Detect which cell encompasses the target text, then output its [x, y] center coordinate. 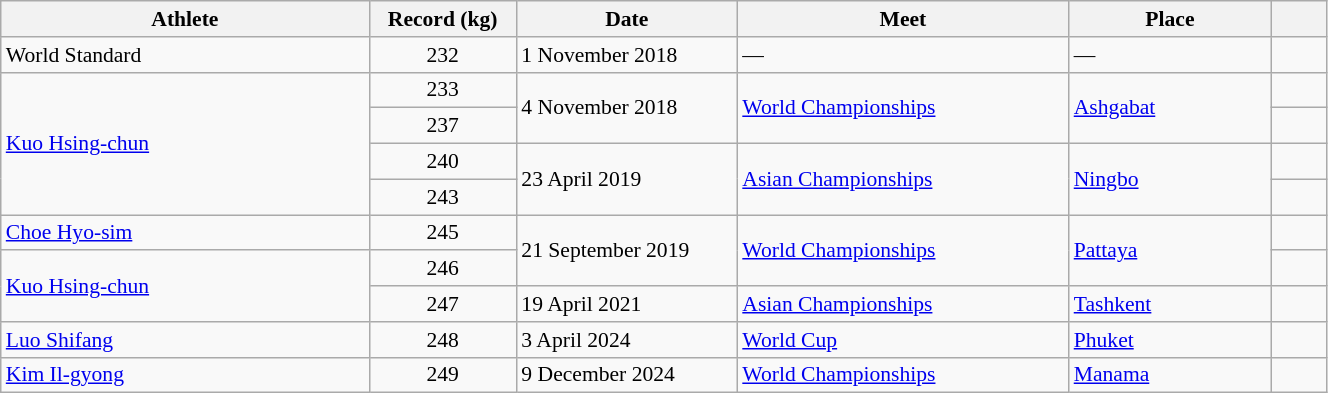
Phuket [1170, 340]
Pattaya [1170, 250]
237 [442, 126]
Place [1170, 19]
Ashgabat [1170, 108]
240 [442, 162]
3 April 2024 [626, 340]
World Cup [902, 340]
248 [442, 340]
World Standard [185, 55]
247 [442, 304]
Manama [1170, 375]
21 September 2019 [626, 250]
9 December 2024 [626, 375]
Date [626, 19]
243 [442, 197]
Record (kg) [442, 19]
19 April 2021 [626, 304]
Luo Shifang [185, 340]
233 [442, 90]
1 November 2018 [626, 55]
23 April 2019 [626, 180]
245 [442, 233]
232 [442, 55]
Ningbo [1170, 180]
249 [442, 375]
4 November 2018 [626, 108]
Athlete [185, 19]
Kim Il-gyong [185, 375]
246 [442, 269]
Meet [902, 19]
Tashkent [1170, 304]
Choe Hyo-sim [185, 233]
